Find where the given text appears and provide that cell's center as [x, y] coordinate. 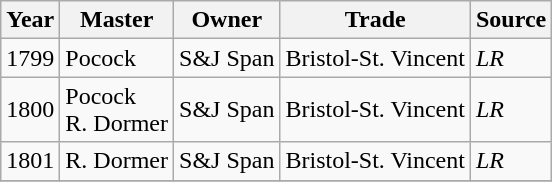
Pocock [117, 58]
1800 [30, 110]
Year [30, 20]
Master [117, 20]
Source [510, 20]
Trade [376, 20]
1801 [30, 161]
PocockR. Dormer [117, 110]
R. Dormer [117, 161]
1799 [30, 58]
Owner [227, 20]
